Provide the (x, y) coordinate of the cell's center where the given text is located.  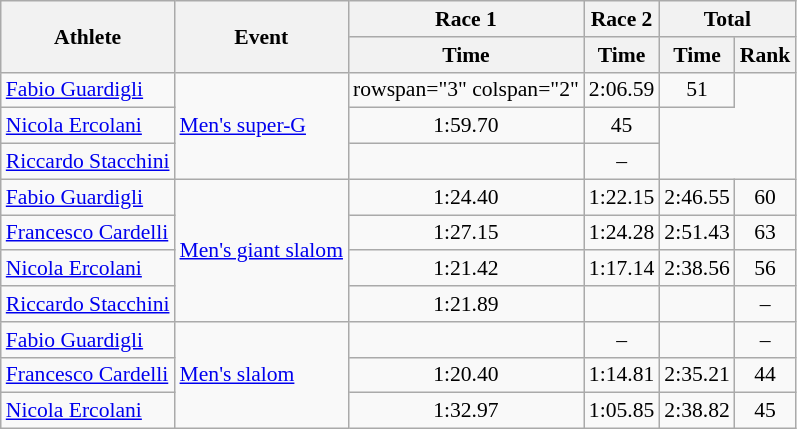
Rank (766, 55)
Men's slalom (262, 376)
51 (696, 90)
2:35.21 (696, 375)
rowspan="3" colspan="2" (466, 90)
2:38.56 (696, 269)
60 (766, 197)
1:21.42 (466, 269)
1:14.81 (622, 375)
Race 2 (622, 19)
44 (766, 375)
2:46.55 (696, 197)
1:32.97 (466, 411)
Athlete (88, 36)
1:22.15 (622, 197)
Men's super-G (262, 126)
2:51.43 (696, 233)
56 (766, 269)
Event (262, 36)
1:27.15 (466, 233)
1:05.85 (622, 411)
1:20.40 (466, 375)
2:06.59 (622, 90)
1:24.40 (466, 197)
Total (727, 19)
2:38.82 (696, 411)
1:59.70 (466, 126)
1:17.14 (622, 269)
Race 1 (466, 19)
Men's giant slalom (262, 250)
1:24.28 (622, 233)
1:21.89 (466, 304)
63 (766, 233)
